Identify which cell holds the provided text, then report its [X, Y] central coordinate. 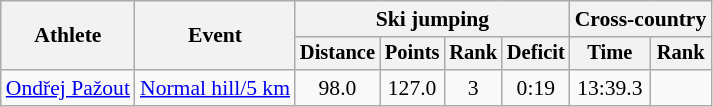
Normal hill/5 km [215, 88]
Time [610, 54]
Points [412, 54]
Ski jumping [432, 19]
Cross-country [641, 19]
Ondřej Pažout [68, 88]
13:39.3 [610, 88]
3 [473, 88]
Event [215, 36]
Deficit [536, 54]
127.0 [412, 88]
Distance [338, 54]
0:19 [536, 88]
Athlete [68, 36]
98.0 [338, 88]
